Return the [X, Y] coordinate for the center point of the cell that contains the specified text.  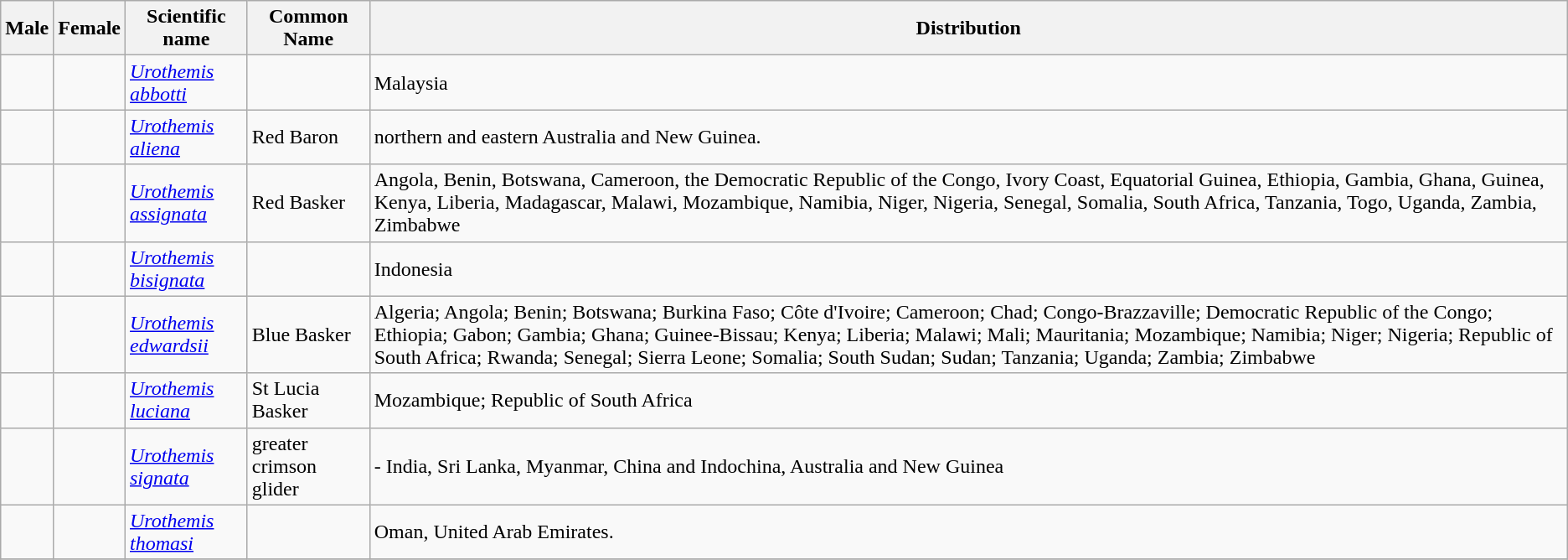
Urothemis assignata [186, 203]
Malaysia [968, 82]
Urothemis abbotti [186, 82]
St Lucia Basker [308, 401]
Blue Basker [308, 334]
Red Baron [308, 137]
greater crimson glider [308, 466]
Urothemis aliena [186, 137]
Male [27, 29]
Oman, United Arab Emirates. [968, 531]
northern and eastern Australia and New Guinea. [968, 137]
Urothemis signata [186, 466]
Urothemis luciana [186, 401]
Indonesia [968, 268]
Mozambique; Republic of South Africa [968, 401]
Scientific name [186, 29]
Urothemis edwardsii [186, 334]
Urothemis thomasi [186, 531]
Urothemis bisignata [186, 268]
Female [90, 29]
Red Basker [308, 203]
- India, Sri Lanka, Myanmar, China and Indochina, Australia and New Guinea [968, 466]
Common Name [308, 29]
Distribution [968, 29]
